Provide the (x, y) coordinate of the cell's center where the given text is located.  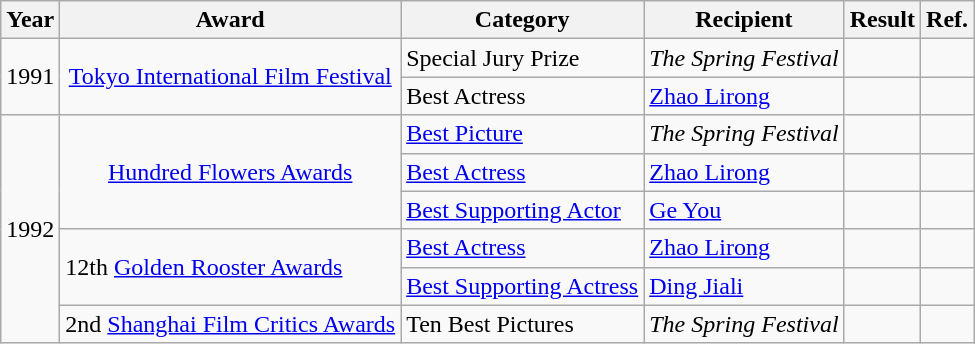
1991 (30, 77)
Ding Jiali (744, 286)
Recipient (744, 20)
Tokyo International Film Festival (230, 77)
Category (522, 20)
1992 (30, 229)
Special Jury Prize (522, 58)
Year (30, 20)
2nd Shanghai Film Critics Awards (230, 324)
Result (882, 20)
Best Supporting Actor (522, 210)
Ten Best Pictures (522, 324)
12th Golden Rooster Awards (230, 267)
Ref. (948, 20)
Award (230, 20)
Best Picture (522, 134)
Ge You (744, 210)
Best Supporting Actress (522, 286)
Hundred Flowers Awards (230, 172)
